Scan for the cell matching the given text and deliver its [X, Y] coordinate at center. 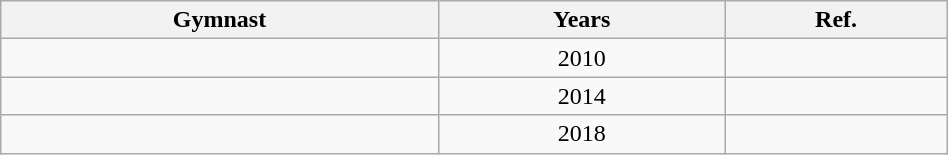
2010 [582, 58]
Gymnast [220, 20]
Ref. [836, 20]
2014 [582, 96]
Years [582, 20]
2018 [582, 134]
